For the text-containing cell, return its midpoint in [x, y] coordinate format. 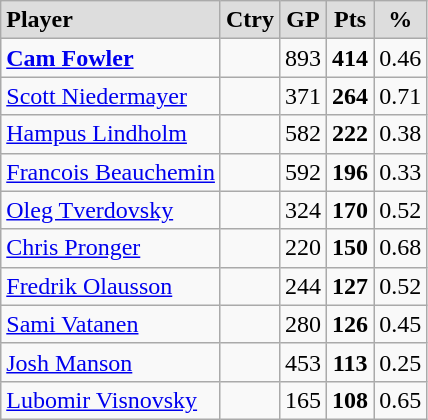
220 [302, 248]
0.68 [400, 248]
893 [302, 58]
170 [350, 210]
Chris Pronger [111, 248]
Oleg Tverdovsky [111, 210]
324 [302, 210]
Player [111, 20]
582 [302, 134]
0.45 [400, 324]
196 [350, 172]
% [400, 20]
113 [350, 362]
Cam Fowler [111, 58]
Ctry [250, 20]
222 [350, 134]
0.65 [400, 400]
150 [350, 248]
Francois Beauchemin [111, 172]
Sami Vatanen [111, 324]
0.71 [400, 96]
Hampus Lindholm [111, 134]
0.33 [400, 172]
126 [350, 324]
264 [350, 96]
414 [350, 58]
244 [302, 286]
453 [302, 362]
371 [302, 96]
0.38 [400, 134]
0.46 [400, 58]
108 [350, 400]
Fredrik Olausson [111, 286]
Scott Niedermayer [111, 96]
592 [302, 172]
127 [350, 286]
Lubomir Visnovsky [111, 400]
Josh Manson [111, 362]
280 [302, 324]
0.25 [400, 362]
GP [302, 20]
Pts [350, 20]
165 [302, 400]
